Capture the cell that displays the provided text and extract its [X, Y] central coordinate. 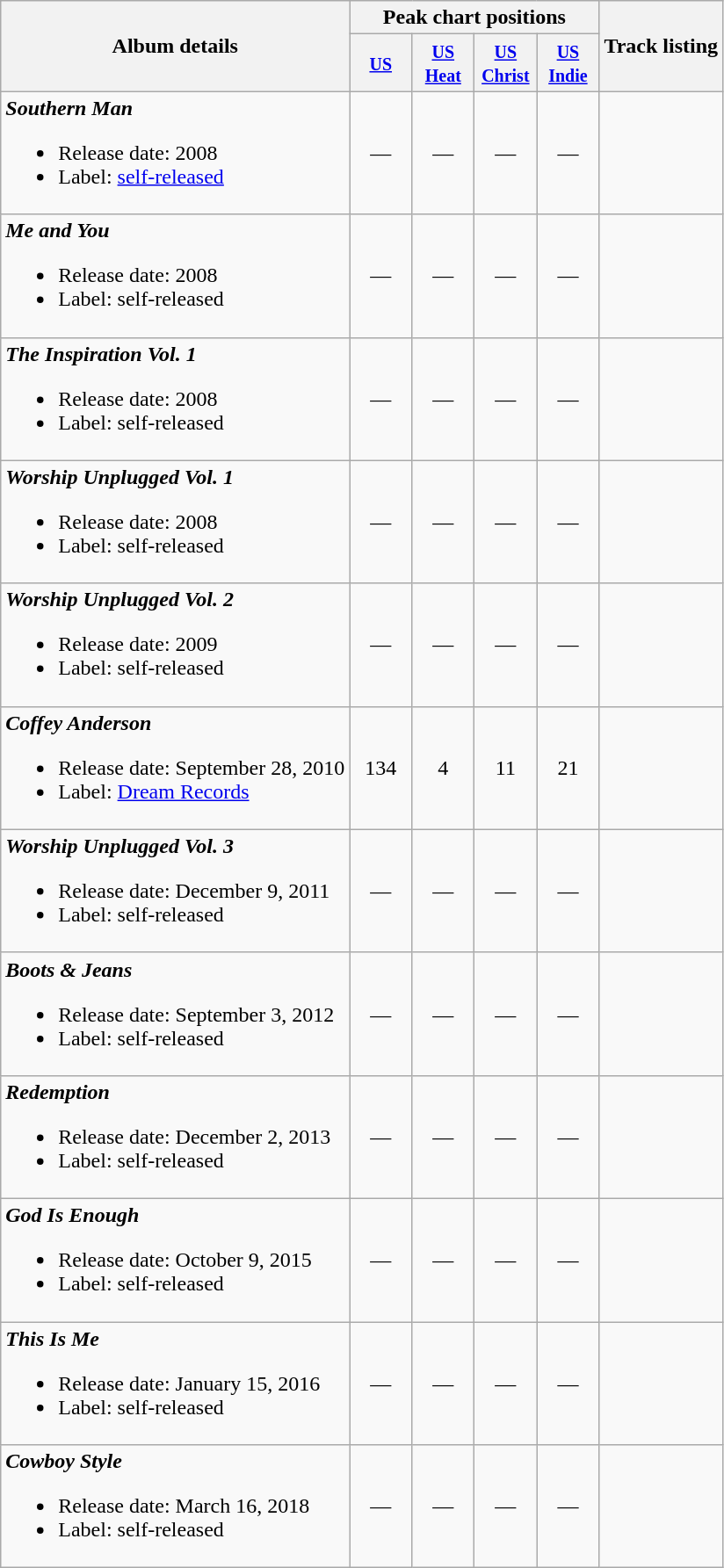
134 [381, 768]
Track listing [661, 46]
Coffey AndersonRelease date: September 28, 2010Label: Dream Records [176, 768]
Worship Unplugged Vol. 1Release date: 2008Label: self-released [176, 522]
21 [568, 768]
Boots & JeansRelease date: September 3, 2012Label: self-released [176, 1014]
4 [443, 768]
Album details [176, 46]
Me and YouRelease date: 2008Label: self-released [176, 276]
Worship Unplugged Vol. 2Release date: 2009Label: self-released [176, 645]
US [381, 63]
US Heat [443, 63]
This Is MeRelease date: January 15, 2016Label: self-released [176, 1383]
God Is EnoughRelease date: October 9, 2015Label: self-released [176, 1260]
11 [506, 768]
Southern ManRelease date: 2008Label: self-released [176, 153]
Worship Unplugged Vol. 3Release date: December 9, 2011Label: self-released [176, 891]
The Inspiration Vol. 1Release date: 2008Label: self-released [176, 399]
Peak chart positions [474, 18]
RedemptionRelease date: December 2, 2013Label: self-released [176, 1137]
US Christ [506, 63]
Cowboy StyleRelease date: March 16, 2018Label: self-released [176, 1507]
US Indie [568, 63]
